Pinpoint the cell where the given text exists, returning its [X, Y] midpoint coordinate. 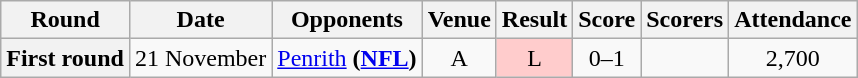
Round [66, 20]
Opponents [347, 20]
First round [66, 58]
0–1 [607, 58]
Result [534, 20]
21 November [200, 58]
Penrith (NFL) [347, 58]
Date [200, 20]
Attendance [793, 20]
Score [607, 20]
A [459, 58]
Scorers [685, 20]
L [534, 58]
Venue [459, 20]
2,700 [793, 58]
